Return the (x, y) coordinate for the center point of the cell that contains the specified text.  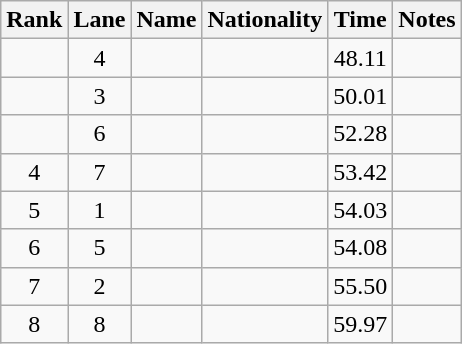
59.97 (360, 324)
53.42 (360, 172)
Lane (100, 20)
2 (100, 286)
1 (100, 210)
48.11 (360, 58)
Notes (427, 20)
50.01 (360, 96)
54.03 (360, 210)
3 (100, 96)
Name (166, 20)
54.08 (360, 248)
Rank (34, 20)
Nationality (265, 20)
52.28 (360, 134)
55.50 (360, 286)
Time (360, 20)
